Detect which cell encompasses the target text, then output its [X, Y] center coordinate. 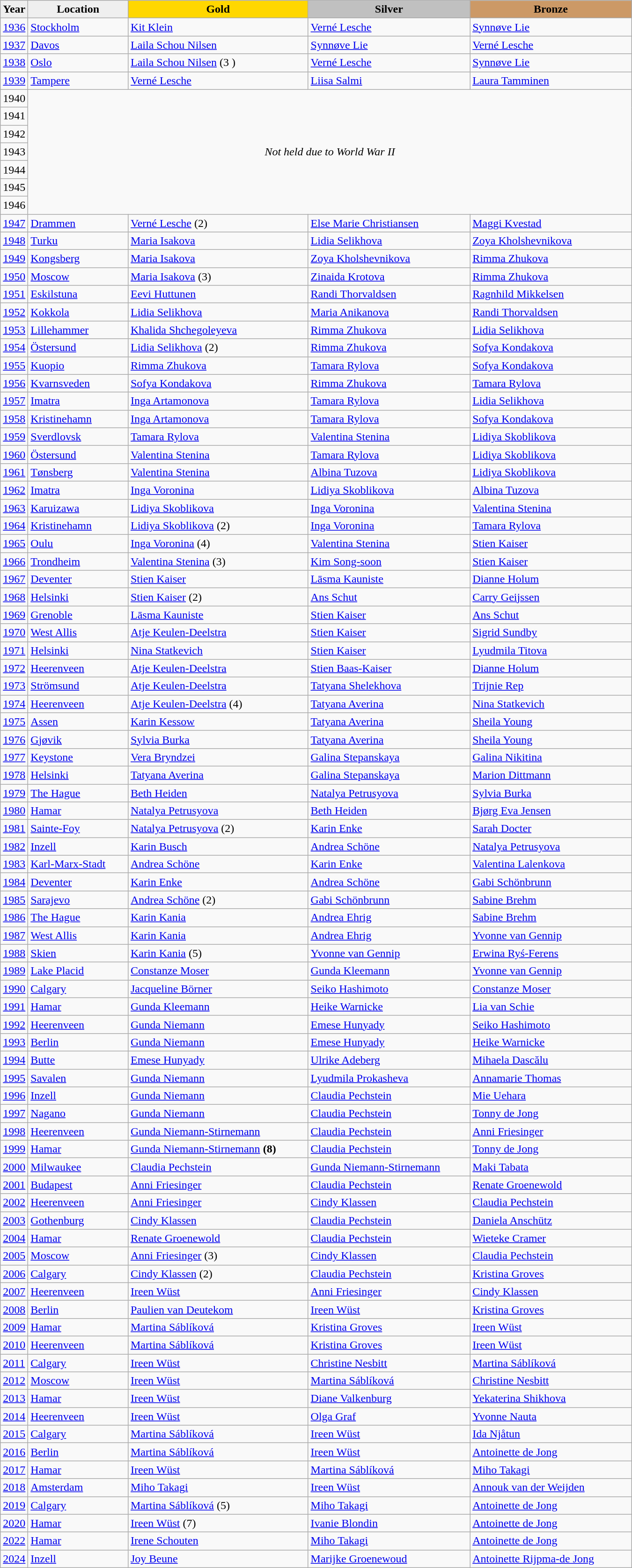
Liisa Salmi [389, 80]
Grenoble [78, 615]
1996 [14, 1096]
Trijnie Rep [551, 686]
1942 [14, 134]
Sarajevo [78, 900]
1991 [14, 1006]
Karin Kania (5) [218, 953]
1998 [14, 1131]
Silver [389, 9]
Khalida Shchegoleyeva [218, 330]
Galina Nikitina [551, 757]
1975 [14, 722]
2013 [14, 1399]
1981 [14, 829]
Tampere [78, 80]
Wieteke Cramer [551, 1238]
2007 [14, 1291]
Lyudmila Titova [551, 650]
1970 [14, 633]
Skien [78, 953]
1957 [14, 401]
1956 [14, 383]
1959 [14, 437]
Year [14, 9]
Kvarnsveden [78, 383]
Trondheim [78, 562]
Paulien van Deutekom [218, 1309]
Lidia Selikhova (2) [218, 348]
1997 [14, 1114]
1944 [14, 169]
Stien Baas-Kaiser [389, 668]
2001 [14, 1185]
2016 [14, 1452]
2008 [14, 1309]
1961 [14, 472]
1980 [14, 811]
2002 [14, 1203]
1951 [14, 294]
Karuizawa [78, 508]
2005 [14, 1256]
Butte [78, 1060]
Lake Placid [78, 971]
2011 [14, 1363]
1945 [14, 187]
Maki Tabata [551, 1167]
Assen [78, 722]
1977 [14, 757]
1973 [14, 686]
Gold [218, 9]
Annouk van der Weijden [551, 1488]
1937 [14, 45]
Gothenburg [78, 1220]
Gunda Niemann-Stirnemann (8) [218, 1149]
1986 [14, 918]
1940 [14, 98]
1993 [14, 1042]
Amsterdam [78, 1488]
Nagano [78, 1114]
1995 [14, 1078]
Eskilstuna [78, 294]
Kongsberg [78, 259]
Antoinette Rijpma-de Jong [551, 1559]
1960 [14, 454]
Sverdlovsk [78, 437]
1964 [14, 526]
Sainte-Foy [78, 829]
1947 [14, 223]
Erwina Ryś-Ferens [551, 953]
1985 [14, 900]
Tønsberg [78, 472]
2003 [14, 1220]
Budapest [78, 1185]
Lidiya Skoblikova (2) [218, 526]
Sigrid Sundby [551, 633]
Kit Klein [218, 27]
1974 [14, 704]
Sarah Docter [551, 829]
1943 [14, 152]
Zinaida Krotova [389, 277]
1999 [14, 1149]
1992 [14, 1024]
1955 [14, 365]
1966 [14, 562]
Else Marie Christiansen [389, 223]
Ulrike Adeberg [389, 1060]
Karin Busch [218, 846]
Savalen [78, 1078]
1968 [14, 597]
Karin Kessow [218, 722]
Milwaukee [78, 1167]
Location [78, 9]
1938 [14, 63]
Annamarie Thomas [551, 1078]
Keystone [78, 757]
Daniela Anschütz [551, 1220]
Strömsund [78, 686]
Andrea Schöne (2) [218, 900]
1958 [14, 419]
1946 [14, 205]
Valentina Lalenkova [551, 864]
1941 [14, 116]
Yekaterina Shikhova [551, 1399]
1990 [14, 989]
1976 [14, 739]
1963 [14, 508]
1983 [14, 864]
Ivanie Blondin [389, 1523]
Inga Voronina (4) [218, 544]
2014 [14, 1416]
Olga Graf [389, 1416]
1984 [14, 882]
Martina Sáblíková (5) [218, 1505]
Davos [78, 45]
Kuopio [78, 365]
1954 [14, 348]
Ragnhild Mikkelsen [551, 294]
Oslo [78, 63]
Bjørg Eva Jensen [551, 811]
1987 [14, 935]
Eevi Huttunen [218, 294]
1989 [14, 971]
1949 [14, 259]
Carry Geijssen [551, 597]
Drammen [78, 223]
1965 [14, 544]
Marion Dittmann [551, 775]
Diane Valkenburg [389, 1399]
1939 [14, 80]
Mie Uehara [551, 1096]
2012 [14, 1381]
2009 [14, 1327]
1979 [14, 793]
Laila Schou Nilsen (3 ) [218, 63]
Kokkola [78, 312]
Irene Schouten [218, 1541]
2004 [14, 1238]
1952 [14, 312]
Lillehammer [78, 330]
2018 [14, 1488]
Lia van Schie [551, 1006]
1988 [14, 953]
1971 [14, 650]
Maria Isakova (3) [218, 277]
Mihaela Dascălu [551, 1060]
Cindy Klassen (2) [218, 1274]
Ireen Wüst (7) [218, 1523]
Yvonne Nauta [551, 1416]
Verné Lesche (2) [218, 223]
Stockholm [78, 27]
Karl-Marx-Stadt [78, 864]
Tatyana Shelekhova [389, 686]
Natalya Petrusyova (2) [218, 829]
Kim Song-soon [389, 562]
2022 [14, 1541]
Bronze [551, 9]
2017 [14, 1470]
2015 [14, 1434]
Marijke Groenewoud [389, 1559]
1969 [14, 615]
1972 [14, 668]
Stien Kaiser (2) [218, 597]
2024 [14, 1559]
Laura Tamminen [551, 80]
Atje Keulen-Deelstra (4) [218, 704]
Laila Schou Nilsen [218, 45]
Maria Anikanova [389, 312]
1962 [14, 490]
1948 [14, 241]
Anni Friesinger (3) [218, 1256]
2019 [14, 1505]
Maggi Kvestad [551, 223]
1936 [14, 27]
2020 [14, 1523]
Turku [78, 241]
Lyudmila Prokasheva [389, 1078]
1953 [14, 330]
Oulu [78, 544]
Not held due to World War II [330, 152]
2000 [14, 1167]
1982 [14, 846]
Vera Bryndzei [218, 757]
Joy Beune [218, 1559]
2010 [14, 1345]
Ida Njåtun [551, 1434]
2006 [14, 1274]
Gjøvik [78, 739]
1967 [14, 579]
1978 [14, 775]
1994 [14, 1060]
1950 [14, 277]
Jacqueline Börner [218, 989]
Valentina Stenina (3) [218, 562]
